Search for the cell housing the specified text and yield its [X, Y] center coordinate. 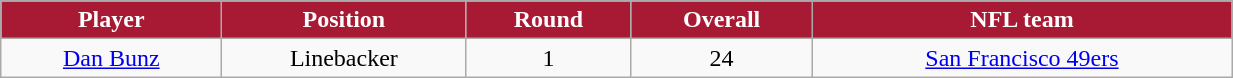
Linebacker [344, 58]
1 [548, 58]
24 [722, 58]
Overall [722, 20]
NFL team [1022, 20]
Position [344, 20]
Round [548, 20]
Player [112, 20]
San Francisco 49ers [1022, 58]
Dan Bunz [112, 58]
